Pinpoint the cell where the given text exists, returning its [x, y] midpoint coordinate. 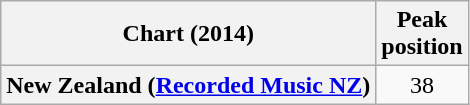
38 [422, 85]
New Zealand (Recorded Music NZ) [188, 85]
Chart (2014) [188, 34]
Peakposition [422, 34]
